From the cell containing the given text, extract its center point as [x, y] coordinate. 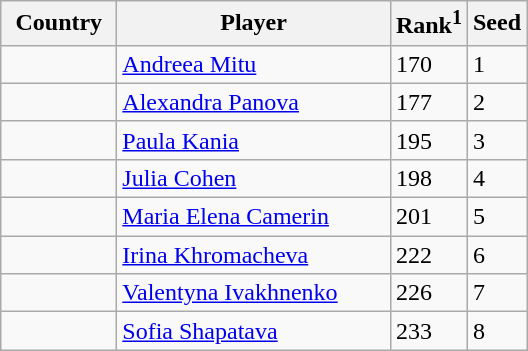
Andreea Mitu [254, 64]
Irina Khromacheva [254, 255]
Seed [496, 24]
4 [496, 178]
201 [428, 217]
Julia Cohen [254, 178]
226 [428, 293]
2 [496, 102]
7 [496, 293]
222 [428, 255]
Player [254, 24]
8 [496, 331]
Country [59, 24]
233 [428, 331]
Alexandra Panova [254, 102]
3 [496, 140]
170 [428, 64]
Paula Kania [254, 140]
Rank1 [428, 24]
6 [496, 255]
Sofia Shapatava [254, 331]
Valentyna Ivakhnenko [254, 293]
5 [496, 217]
198 [428, 178]
1 [496, 64]
Maria Elena Camerin [254, 217]
177 [428, 102]
195 [428, 140]
